From the cell containing the given text, extract its center point as [x, y] coordinate. 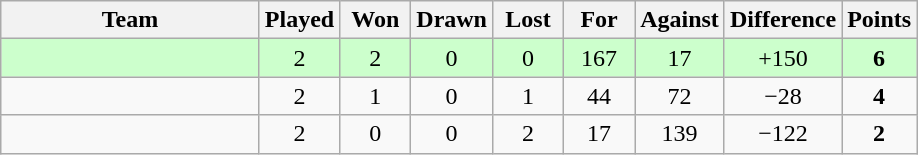
Against [680, 20]
Points [880, 20]
4 [880, 96]
167 [600, 58]
Lost [528, 20]
139 [680, 134]
Team [130, 20]
Won [376, 20]
−28 [782, 96]
Played [299, 20]
6 [880, 58]
Difference [782, 20]
44 [600, 96]
−122 [782, 134]
+150 [782, 58]
For [600, 20]
Drawn [452, 20]
72 [680, 96]
